Output the (x, y) coordinate of the center of the cell containing the given text.  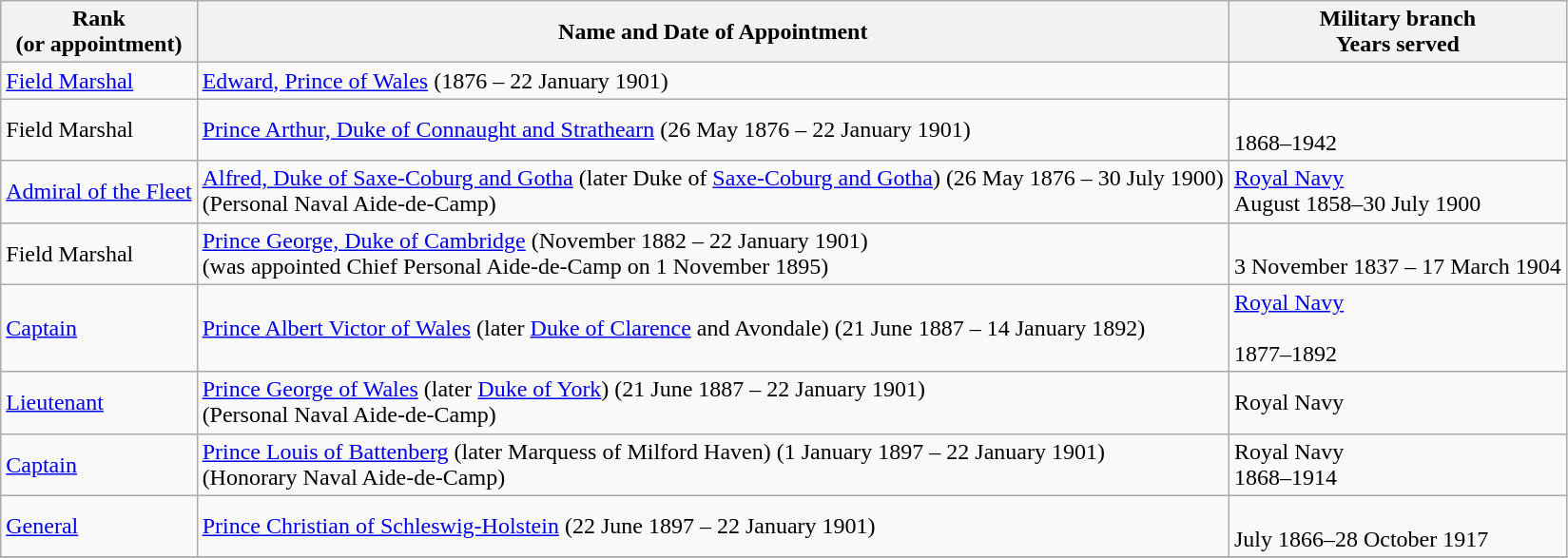
Prince Christian of Schleswig-Holstein (22 June 1897 – 22 January 1901) (713, 527)
Prince Arthur, Duke of Connaught and Strathearn (26 May 1876 – 22 January 1901) (713, 129)
Rank(or appointment) (99, 32)
Name and Date of Appointment (713, 32)
Royal Navy1868–1914 (1398, 464)
Prince Louis of Battenberg (later Marquess of Milford Haven) (1 January 1897 – 22 January 1901)(Honorary Naval Aide-de-Camp) (713, 464)
July 1866–28 October 1917 (1398, 527)
Admiral of the Fleet (99, 192)
1868–1942 (1398, 129)
Lieutenant (99, 403)
Prince Albert Victor of Wales (later Duke of Clarence and Avondale) (21 June 1887 – 14 January 1892) (713, 328)
Royal Navy 1877–1892 (1398, 328)
General (99, 527)
Prince George of Wales (later Duke of York) (21 June 1887 – 22 January 1901)(Personal Naval Aide-de-Camp) (713, 403)
3 November 1837 – 17 March 1904 (1398, 253)
Edward, Prince of Wales (1876 – 22 January 1901) (713, 81)
Royal NavyAugust 1858–30 July 1900 (1398, 192)
Military branchYears served (1398, 32)
Prince George, Duke of Cambridge (November 1882 – 22 January 1901)(was appointed Chief Personal Aide-de-Camp on 1 November 1895) (713, 253)
Royal Navy (1398, 403)
Alfred, Duke of Saxe-Coburg and Gotha (later Duke of Saxe-Coburg and Gotha) (26 May 1876 – 30 July 1900)(Personal Naval Aide-de-Camp) (713, 192)
